Detect which cell encompasses the target text, then output its (X, Y) center coordinate. 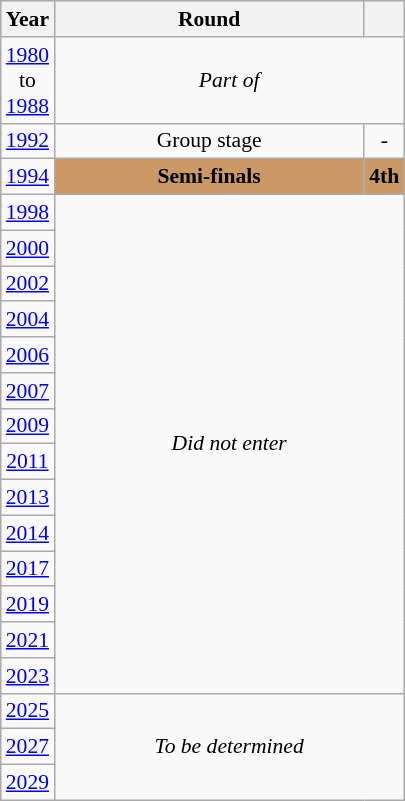
2009 (28, 426)
2019 (28, 605)
- (384, 141)
2000 (28, 248)
2011 (28, 462)
2013 (28, 498)
2002 (28, 284)
1992 (28, 141)
2021 (28, 640)
1998 (28, 213)
To be determined (229, 746)
2017 (28, 569)
2027 (28, 747)
Semi-finals (209, 177)
Round (209, 19)
2029 (28, 783)
Group stage (209, 141)
Year (28, 19)
4th (384, 177)
2023 (28, 676)
Part of (229, 80)
2025 (28, 711)
1994 (28, 177)
Did not enter (229, 444)
2004 (28, 320)
2007 (28, 391)
1980to1988 (28, 80)
2006 (28, 355)
2014 (28, 533)
